Return the (X, Y) coordinate for the center point of the cell that contains the specified text.  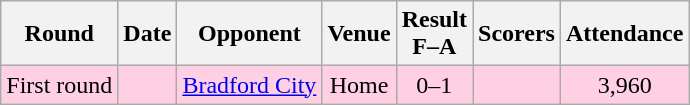
Bradford City (250, 85)
First round (60, 85)
Home (359, 85)
Round (60, 34)
ResultF–A (434, 34)
Venue (359, 34)
0–1 (434, 85)
3,960 (624, 85)
Date (148, 34)
Scorers (517, 34)
Attendance (624, 34)
Opponent (250, 34)
